Detect which cell encompasses the target text, then output its [X, Y] center coordinate. 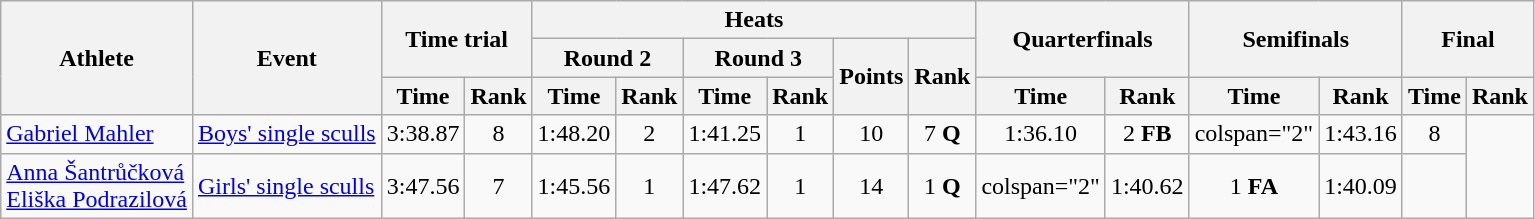
10 [872, 134]
3:38.87 [423, 134]
Athlete [97, 58]
Heats [754, 20]
Round 2 [608, 58]
Round 3 [758, 58]
Girls' single sculls [286, 186]
Points [872, 77]
7 Q [942, 134]
14 [872, 186]
1 FA [1254, 186]
Quarterfinals [1082, 39]
1:41.25 [725, 134]
2 FB [1147, 134]
Semifinals [1296, 39]
1:47.62 [725, 186]
1:43.16 [1361, 134]
1 Q [942, 186]
2 [650, 134]
3:47.56 [423, 186]
Time trial [456, 39]
7 [498, 186]
Final [1468, 39]
1:48.20 [574, 134]
1:40.09 [1361, 186]
Boys' single sculls [286, 134]
1:45.56 [574, 186]
Gabriel Mahler [97, 134]
1:40.62 [1147, 186]
Anna ŠantrůčkováEliška Podrazilová [97, 186]
Event [286, 58]
1:36.10 [1041, 134]
